Search for the cell housing the specified text and yield its (x, y) center coordinate. 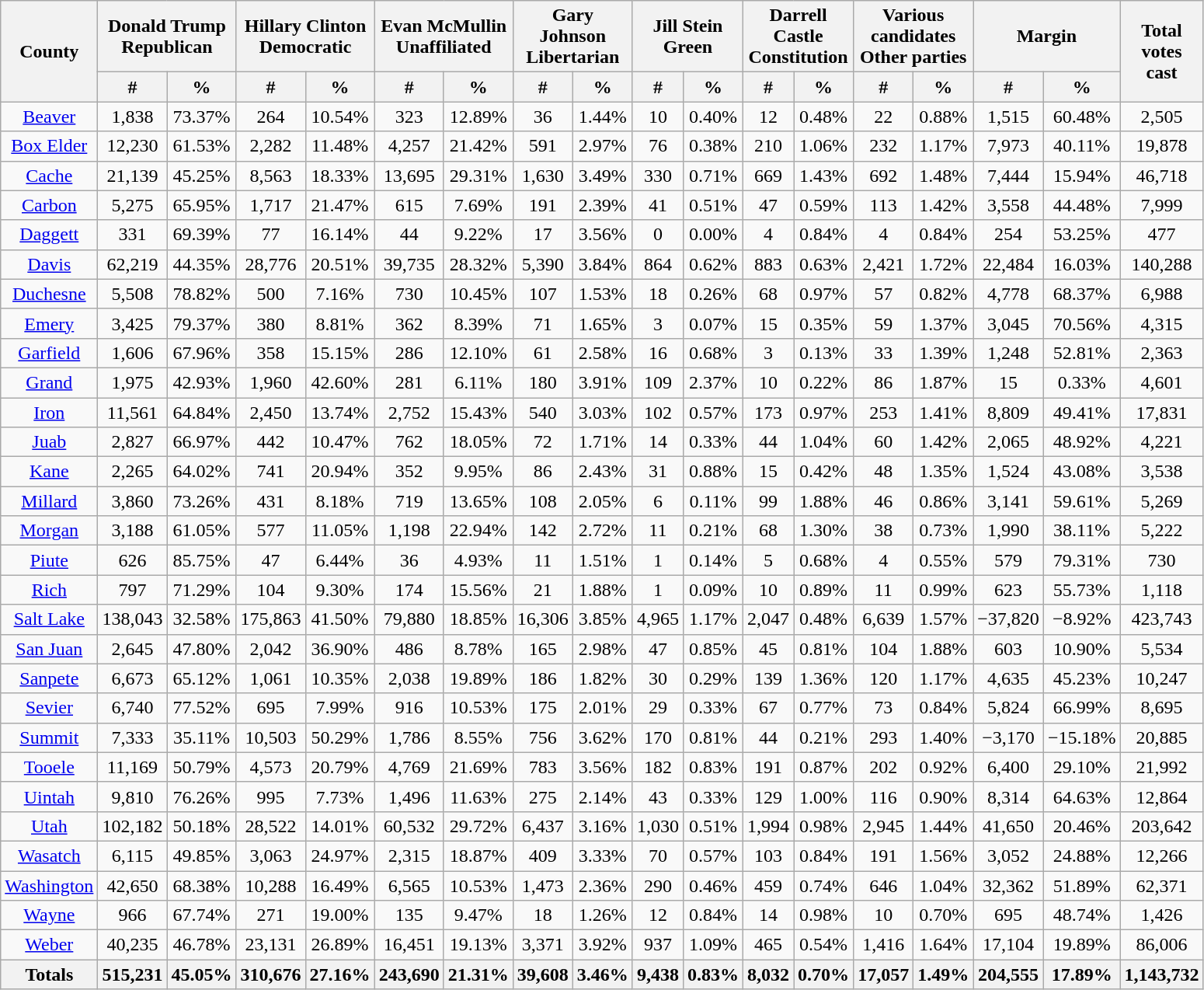
14.01% (340, 826)
51.89% (1081, 885)
797 (132, 590)
79,880 (409, 619)
Summit (50, 737)
68.38% (202, 885)
Sanpete (50, 678)
2.43% (603, 472)
2.36% (603, 885)
60 (884, 442)
741 (270, 472)
380 (270, 323)
103 (769, 856)
116 (884, 797)
916 (409, 708)
19,878 (1162, 146)
17 (542, 235)
966 (132, 915)
1,524 (1008, 472)
3.91% (603, 382)
0.73% (943, 531)
275 (542, 797)
6,115 (132, 856)
15.43% (478, 413)
0.14% (713, 560)
431 (270, 501)
4.93% (478, 560)
864 (657, 264)
−8.92% (1081, 619)
Grand (50, 382)
47.80% (202, 649)
22 (884, 117)
3.62% (603, 737)
8,809 (1008, 413)
−37,820 (1008, 619)
0.13% (823, 353)
0.09% (713, 590)
30 (657, 678)
0.71% (713, 176)
331 (132, 235)
362 (409, 323)
28,522 (270, 826)
11.05% (340, 531)
1,143,732 (1162, 974)
0.07% (713, 323)
17,104 (1008, 945)
1.35% (943, 472)
264 (270, 117)
1.72% (943, 264)
12,230 (132, 146)
21.31% (478, 974)
Gary JohnsonLibertarian (572, 37)
2.97% (603, 146)
1,717 (270, 205)
21,992 (1162, 767)
290 (657, 885)
615 (409, 205)
Sevier (50, 708)
286 (409, 353)
3,141 (1008, 501)
45 (769, 649)
2,505 (1162, 117)
42.93% (202, 382)
1.37% (943, 323)
129 (769, 797)
0.77% (823, 708)
6.11% (478, 382)
8.55% (478, 737)
60,532 (409, 826)
165 (542, 649)
73 (884, 708)
1.87% (943, 382)
0.55% (943, 560)
1,994 (769, 826)
13.74% (340, 413)
Cache (50, 176)
204,555 (1008, 974)
0.29% (713, 678)
67.96% (202, 353)
1.56% (943, 856)
0.74% (823, 885)
5,390 (542, 264)
15.56% (478, 590)
6,740 (132, 708)
46.78% (202, 945)
2,450 (270, 413)
2,282 (270, 146)
99 (769, 501)
0.92% (943, 767)
42,650 (132, 885)
442 (270, 442)
646 (884, 885)
4,769 (409, 767)
8,563 (270, 176)
40.11% (1081, 146)
44.48% (1081, 205)
64.02% (202, 472)
0.89% (823, 590)
35.11% (202, 737)
175 (542, 708)
68.37% (1081, 294)
3,063 (270, 856)
6,639 (884, 619)
−3,170 (1008, 737)
85.75% (202, 560)
16,451 (409, 945)
64.63% (1081, 797)
45.25% (202, 176)
0.85% (713, 649)
7,444 (1008, 176)
5,824 (1008, 708)
423,743 (1162, 619)
3,052 (1008, 856)
3.33% (603, 856)
1,248 (1008, 353)
66.97% (202, 442)
20.94% (340, 472)
2,047 (769, 619)
29.72% (478, 826)
Daggett (50, 235)
67 (769, 708)
8.78% (478, 649)
Beaver (50, 117)
Emery (50, 323)
995 (270, 797)
5,508 (132, 294)
65.95% (202, 205)
41,650 (1008, 826)
8,314 (1008, 797)
45.05% (202, 974)
5,222 (1162, 531)
29 (657, 708)
59.61% (1081, 501)
29.31% (478, 176)
Evan McMullinUnaffiliated (444, 37)
9.30% (340, 590)
1,416 (884, 945)
21.69% (478, 767)
86,006 (1162, 945)
12,266 (1162, 856)
4,778 (1008, 294)
1.53% (603, 294)
2.14% (603, 797)
18.87% (478, 856)
140,288 (1162, 264)
Jill SteinGreen (687, 37)
7.73% (340, 797)
9,438 (657, 974)
120 (884, 678)
27.16% (340, 974)
42.60% (340, 382)
0.11% (713, 501)
0.62% (713, 264)
0.90% (943, 797)
50.79% (202, 767)
78.82% (202, 294)
591 (542, 146)
1.26% (603, 915)
1,426 (1162, 915)
Carbon (50, 205)
7.69% (478, 205)
8,032 (769, 974)
Kane (50, 472)
50.18% (202, 826)
60.48% (1081, 117)
0.87% (823, 767)
22,484 (1008, 264)
7,333 (132, 737)
1,030 (657, 826)
0.59% (823, 205)
48 (884, 472)
1.82% (603, 678)
77.52% (202, 708)
2.58% (603, 353)
22.94% (478, 531)
12.10% (478, 353)
16,306 (542, 619)
0.42% (823, 472)
1,786 (409, 737)
52.81% (1081, 353)
719 (409, 501)
135 (409, 915)
Duchesne (50, 294)
1,606 (132, 353)
173 (769, 413)
2,645 (132, 649)
2,042 (270, 649)
2,752 (409, 413)
186 (542, 678)
254 (1008, 235)
0.00% (713, 235)
2.05% (603, 501)
21,139 (132, 176)
11,169 (132, 767)
883 (769, 264)
Rich (50, 590)
1,630 (542, 176)
2.01% (603, 708)
486 (409, 649)
8.18% (340, 501)
3,371 (542, 945)
73.37% (202, 117)
1.00% (823, 797)
108 (542, 501)
62,219 (132, 264)
9,810 (132, 797)
41.50% (340, 619)
2,363 (1162, 353)
0.99% (943, 590)
2,421 (884, 264)
46 (884, 501)
1,975 (132, 382)
5,534 (1162, 649)
4,315 (1162, 323)
2,827 (132, 442)
4,601 (1162, 382)
65.12% (202, 678)
71.29% (202, 590)
2.98% (603, 649)
15.94% (1081, 176)
Davis (50, 264)
43 (657, 797)
102 (657, 413)
15.15% (340, 353)
62,371 (1162, 885)
6,988 (1162, 294)
170 (657, 737)
Iron (50, 413)
7,973 (1008, 146)
Uintah (50, 797)
20.79% (340, 767)
102,182 (132, 826)
72 (542, 442)
61.53% (202, 146)
67.74% (202, 915)
3,558 (1008, 205)
692 (884, 176)
0.86% (943, 501)
12,864 (1162, 797)
71 (542, 323)
281 (409, 382)
San Juan (50, 649)
937 (657, 945)
77 (270, 235)
10,503 (270, 737)
45.23% (1081, 678)
48.74% (1081, 915)
59 (884, 323)
2.39% (603, 205)
13.65% (478, 501)
76.26% (202, 797)
2.37% (713, 382)
79.31% (1081, 560)
1,496 (409, 797)
Box Elder (50, 146)
500 (270, 294)
46,718 (1162, 176)
577 (270, 531)
10,247 (1162, 678)
50.29% (340, 737)
1.09% (713, 945)
623 (1008, 590)
Garfield (50, 353)
32.58% (202, 619)
Wasatch (50, 856)
31 (657, 472)
20.46% (1081, 826)
253 (884, 413)
Margin (1047, 37)
1.49% (943, 974)
61 (542, 353)
6,565 (409, 885)
783 (542, 767)
6 (657, 501)
3.84% (603, 264)
603 (1008, 649)
669 (769, 176)
21 (542, 590)
10.35% (340, 678)
9.22% (478, 235)
107 (542, 294)
Darrell CastleConstitution (799, 37)
0.38% (713, 146)
36.90% (340, 649)
17,831 (1162, 413)
16.14% (340, 235)
48.92% (1081, 442)
10.45% (478, 294)
49.41% (1081, 413)
11,561 (132, 413)
73.26% (202, 501)
11.48% (340, 146)
18.05% (478, 442)
16.03% (1081, 264)
44.35% (202, 264)
19.13% (478, 945)
1,838 (132, 117)
24.88% (1081, 856)
203,642 (1162, 826)
20,885 (1162, 737)
174 (409, 590)
0.54% (823, 945)
21.47% (340, 205)
358 (270, 353)
3.46% (603, 974)
66.99% (1081, 708)
8,695 (1162, 708)
3,188 (132, 531)
53.25% (1081, 235)
1,118 (1162, 590)
Hillary ClintonDemocratic (305, 37)
756 (542, 737)
762 (409, 442)
70 (657, 856)
4,635 (1008, 678)
1,198 (409, 531)
7.16% (340, 294)
2.72% (603, 531)
43.08% (1081, 472)
−15.18% (1081, 737)
38.11% (1081, 531)
Washington (50, 885)
477 (1162, 235)
0.26% (713, 294)
Millard (50, 501)
Salt Lake (50, 619)
3,045 (1008, 323)
8.39% (478, 323)
409 (542, 856)
4,965 (657, 619)
0.35% (823, 323)
626 (132, 560)
57 (884, 294)
Morgan (50, 531)
28.32% (478, 264)
2,038 (409, 678)
40,235 (132, 945)
232 (884, 146)
540 (542, 413)
3.85% (603, 619)
28,776 (270, 264)
323 (409, 117)
29.10% (1081, 767)
32,362 (1008, 885)
1,515 (1008, 117)
4,257 (409, 146)
Various candidatesOther parties (913, 37)
1.40% (943, 737)
5 (769, 560)
1.06% (823, 146)
10,288 (270, 885)
1.51% (603, 560)
0.63% (823, 264)
0.40% (713, 117)
13,695 (409, 176)
Piute (50, 560)
3.03% (603, 413)
330 (657, 176)
38 (884, 531)
113 (884, 205)
293 (884, 737)
3.92% (603, 945)
18.33% (340, 176)
Total votes cast (1162, 51)
49.85% (202, 856)
2,065 (1008, 442)
0.82% (943, 294)
142 (542, 531)
3,425 (132, 323)
6,437 (542, 826)
310,676 (270, 974)
Tooele (50, 767)
24.97% (340, 856)
579 (1008, 560)
5,275 (132, 205)
Weber (50, 945)
1.36% (823, 678)
0.22% (823, 382)
2,945 (884, 826)
180 (542, 382)
1.64% (943, 945)
Juab (50, 442)
12.89% (478, 117)
1.30% (823, 531)
Wayne (50, 915)
18.85% (478, 619)
39,608 (542, 974)
9.47% (478, 915)
271 (270, 915)
10.54% (340, 117)
5,269 (1162, 501)
Totals (50, 974)
0.46% (713, 885)
1.39% (943, 353)
16.49% (340, 885)
515,231 (132, 974)
6,673 (132, 678)
109 (657, 382)
3.49% (603, 176)
1,061 (270, 678)
459 (769, 885)
6,400 (1008, 767)
1.71% (603, 442)
23,131 (270, 945)
69.39% (202, 235)
1.43% (823, 176)
352 (409, 472)
465 (769, 945)
182 (657, 767)
21.42% (478, 146)
4,221 (1162, 442)
79.37% (202, 323)
3,860 (132, 501)
4,573 (270, 767)
1.48% (943, 176)
County (50, 51)
1,960 (270, 382)
202 (884, 767)
10.47% (340, 442)
1,473 (542, 885)
9.95% (478, 472)
1.57% (943, 619)
139 (769, 678)
175,863 (270, 619)
10.90% (1081, 649)
64.84% (202, 413)
17.89% (1081, 974)
210 (769, 146)
7.99% (340, 708)
Donald TrumpRepublican (167, 37)
33 (884, 353)
70.56% (1081, 323)
1,990 (1008, 531)
7,999 (1162, 205)
55.73% (1081, 590)
2,315 (409, 856)
138,043 (132, 619)
0 (657, 235)
41 (657, 205)
76 (657, 146)
39,735 (409, 264)
20.51% (340, 264)
16 (657, 353)
26.89% (340, 945)
Utah (50, 826)
1.65% (603, 323)
3,538 (1162, 472)
6.44% (340, 560)
3.16% (603, 826)
8.81% (340, 323)
1.41% (943, 413)
243,690 (409, 974)
61.05% (202, 531)
11.63% (478, 797)
19.00% (340, 915)
17,057 (884, 974)
2,265 (132, 472)
